Return the (X, Y) coordinate for the center point of the cell that contains the specified text.  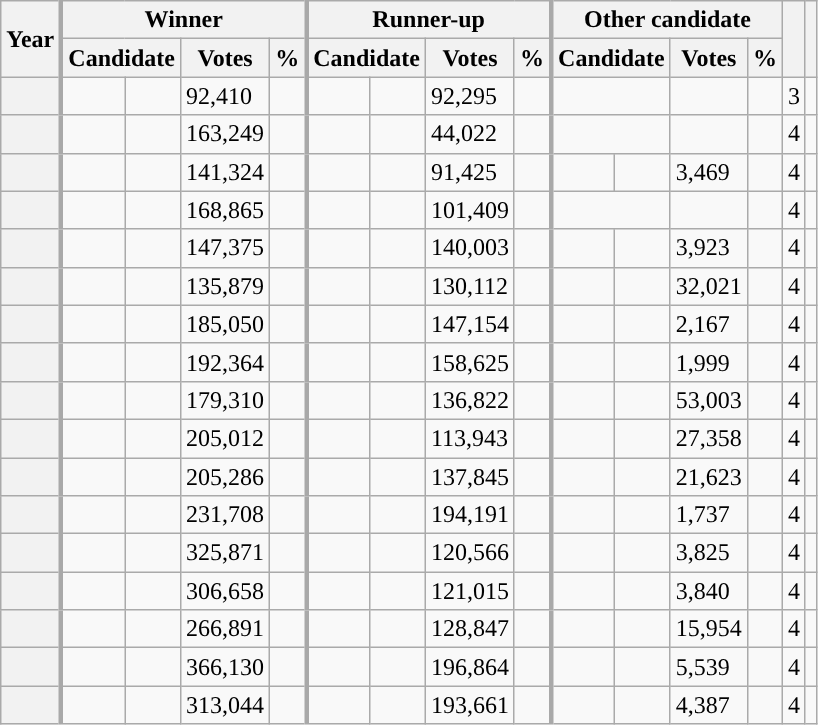
113,943 (470, 438)
1,737 (708, 515)
21,623 (708, 477)
147,375 (226, 248)
5,539 (708, 667)
168,865 (226, 210)
92,410 (226, 96)
32,021 (708, 286)
3,469 (708, 172)
Runner-up (428, 20)
158,625 (470, 362)
141,324 (226, 172)
121,015 (470, 591)
136,822 (470, 400)
205,286 (226, 477)
91,425 (470, 172)
3 (794, 96)
101,409 (470, 210)
140,003 (470, 248)
192,364 (226, 362)
325,871 (226, 553)
135,879 (226, 286)
128,847 (470, 629)
53,003 (708, 400)
2,167 (708, 324)
185,050 (226, 324)
313,044 (226, 705)
44,022 (470, 134)
3,840 (708, 591)
266,891 (226, 629)
Year (32, 39)
366,130 (226, 667)
179,310 (226, 400)
92,295 (470, 96)
194,191 (470, 515)
3,923 (708, 248)
231,708 (226, 515)
163,249 (226, 134)
205,012 (226, 438)
1,999 (708, 362)
147,154 (470, 324)
Other candidate (666, 20)
130,112 (470, 286)
15,954 (708, 629)
306,658 (226, 591)
3,825 (708, 553)
27,358 (708, 438)
120,566 (470, 553)
193,661 (470, 705)
4,387 (708, 705)
196,864 (470, 667)
137,845 (470, 477)
Winner (184, 20)
